From the cell containing the given text, extract its center point as (x, y) coordinate. 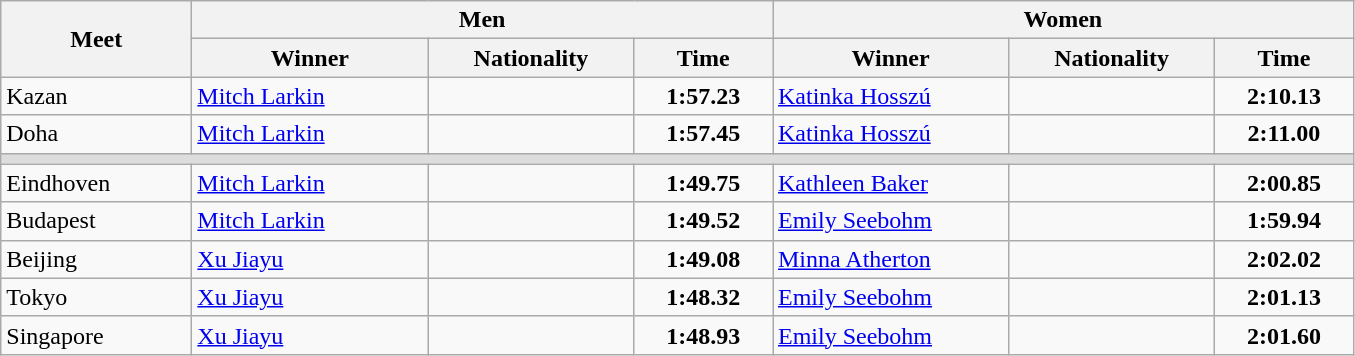
1:59.94 (1284, 221)
Tokyo (96, 297)
2:00.85 (1284, 183)
Women (1062, 20)
1:49.75 (704, 183)
Men (482, 20)
2:02.02 (1284, 259)
Singapore (96, 335)
1:57.23 (704, 96)
2:01.13 (1284, 297)
Beijing (96, 259)
Minna Atherton (890, 259)
2:11.00 (1284, 134)
2:10.13 (1284, 96)
Kathleen Baker (890, 183)
Doha (96, 134)
2:01.60 (1284, 335)
Meet (96, 39)
1:49.52 (704, 221)
1:48.32 (704, 297)
Eindhoven (96, 183)
Budapest (96, 221)
1:48.93 (704, 335)
1:57.45 (704, 134)
1:49.08 (704, 259)
Kazan (96, 96)
